Determine the [X, Y] coordinate at the center of the cell enclosing the given text.  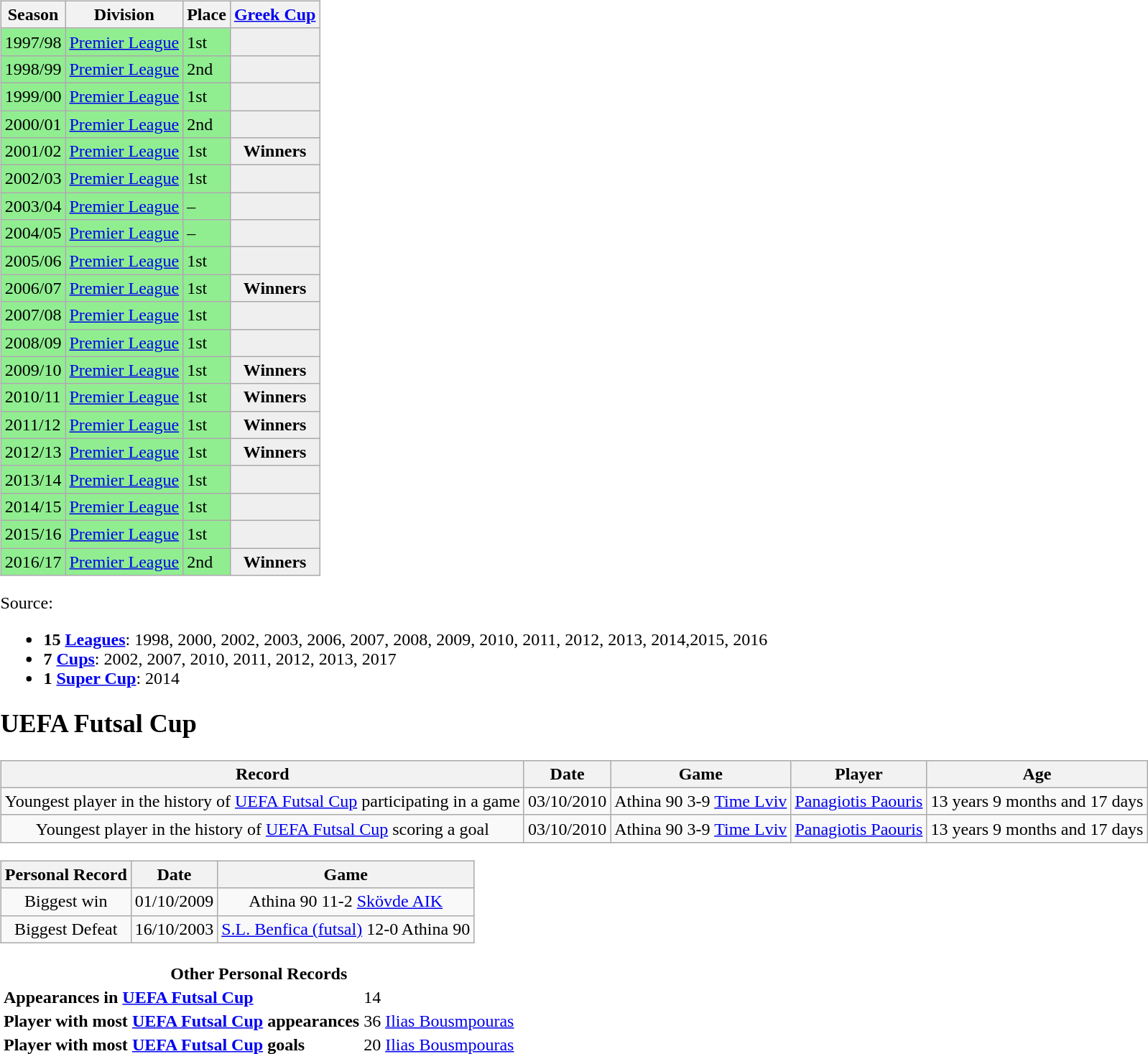
2007/08 [33, 315]
Place [207, 14]
2016/17 [33, 561]
16/10/2003 [174, 929]
2012/13 [33, 452]
2014/15 [33, 507]
Player with most UEFA Futsal Cup appearances [182, 1021]
Youngest player in the history of UEFA Futsal Cup scoring a goal [262, 828]
2004/05 [33, 234]
2011/12 [33, 425]
2010/11 [33, 397]
Athina 90 11-2 Skövde AIK [346, 902]
1997/98 [33, 42]
Youngest player in the history of UEFA Futsal Cup participating in a game [262, 801]
2000/01 [33, 124]
1998/99 [33, 69]
2001/02 [33, 152]
14 [439, 997]
2013/14 [33, 479]
Division [124, 14]
1999/00 [33, 96]
S.L. Benfica (futsal) 12-0 Athina 90 [346, 929]
01/10/2009 [174, 902]
2015/16 [33, 534]
Season [33, 14]
Age [1037, 774]
2003/04 [33, 206]
Biggest win [66, 902]
Personal Record [66, 874]
2006/07 [33, 288]
Greek Cup [274, 14]
Appearances in UEFA Futsal Cup [182, 997]
Other Personal Records [259, 974]
2005/06 [33, 261]
Biggest Defeat [66, 929]
2002/03 [33, 179]
36 Ilias Bousmpouras [439, 1021]
2009/10 [33, 370]
Record [262, 774]
2008/09 [33, 343]
Player [859, 774]
